Identify which cell holds the provided text, then report its (X, Y) central coordinate. 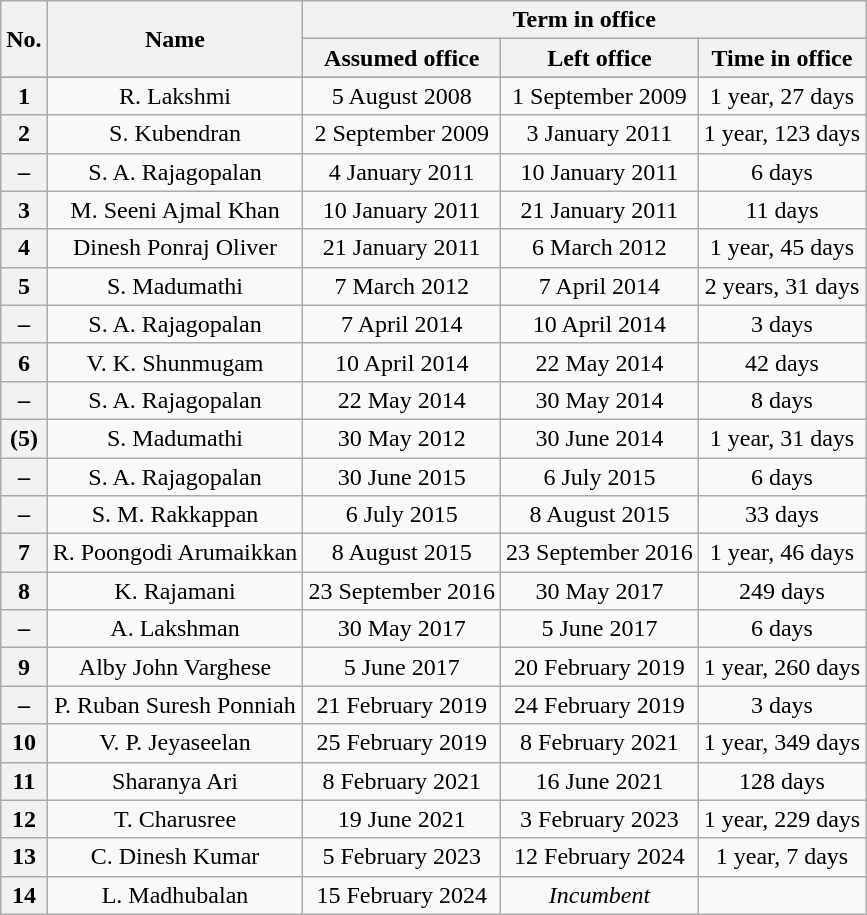
1 year, 46 days (782, 553)
P. Ruban Suresh Ponniah (175, 705)
No. (24, 39)
30 June 2014 (600, 438)
15 February 2024 (402, 895)
6 March 2012 (600, 248)
V. K. Shunmugam (175, 362)
1 year, 7 days (782, 857)
1 (24, 96)
S. M. Rakkappan (175, 515)
14 (24, 895)
(5) (24, 438)
3 January 2011 (600, 134)
Dinesh Ponraj Oliver (175, 248)
1 year, 27 days (782, 96)
R. Lakshmi (175, 96)
1 year, 229 days (782, 819)
Name (175, 39)
30 May 2014 (600, 400)
2 years, 31 days (782, 286)
128 days (782, 781)
10 (24, 743)
30 May 2012 (402, 438)
13 (24, 857)
3 February 2023 (600, 819)
249 days (782, 591)
Left office (600, 58)
1 year, 123 days (782, 134)
S. Kubendran (175, 134)
C. Dinesh Kumar (175, 857)
11 days (782, 210)
Assumed office (402, 58)
9 (24, 667)
20 February 2019 (600, 667)
Alby John Varghese (175, 667)
1 September 2009 (600, 96)
33 days (782, 515)
5 August 2008 (402, 96)
12 (24, 819)
Time in office (782, 58)
21 February 2019 (402, 705)
K. Rajamani (175, 591)
30 June 2015 (402, 477)
2 (24, 134)
5 February 2023 (402, 857)
1 year, 31 days (782, 438)
5 (24, 286)
2 September 2009 (402, 134)
R. Poongodi Arumaikkan (175, 553)
8 (24, 591)
Term in office (584, 20)
12 February 2024 (600, 857)
3 (24, 210)
6 (24, 362)
16 June 2021 (600, 781)
19 June 2021 (402, 819)
1 year, 45 days (782, 248)
25 February 2019 (402, 743)
11 (24, 781)
1 year, 260 days (782, 667)
7 (24, 553)
A. Lakshman (175, 629)
1 year, 349 days (782, 743)
L. Madhubalan (175, 895)
V. P. Jeyaseelan (175, 743)
24 February 2019 (600, 705)
4 January 2011 (402, 172)
4 (24, 248)
T. Charusree (175, 819)
7 March 2012 (402, 286)
M. Seeni Ajmal Khan (175, 210)
Incumbent (600, 895)
8 days (782, 400)
Sharanya Ari (175, 781)
42 days (782, 362)
